Return [X, Y] of the center of cell containing provided text 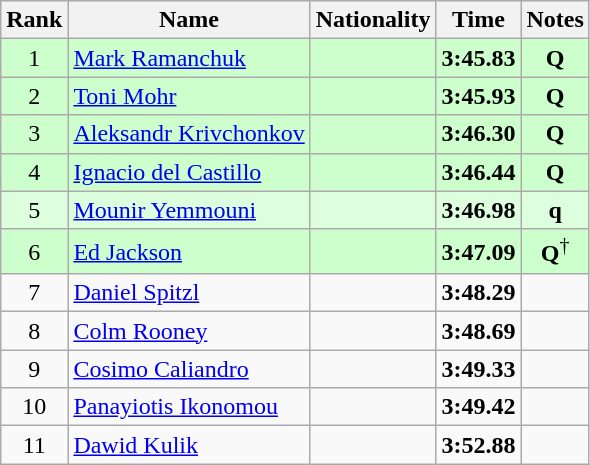
3 [34, 134]
Mounir Yemmouni [189, 210]
3:49.42 [478, 407]
Name [189, 20]
q [555, 210]
7 [34, 293]
Toni Mohr [189, 96]
Time [478, 20]
3:46.98 [478, 210]
Aleksandr Krivchonkov [189, 134]
4 [34, 172]
3:52.88 [478, 445]
11 [34, 445]
Ignacio del Castillo [189, 172]
Panayiotis Ikonomou [189, 407]
Mark Ramanchuk [189, 58]
Notes [555, 20]
1 [34, 58]
Q† [555, 252]
Nationality [373, 20]
10 [34, 407]
3:47.09 [478, 252]
5 [34, 210]
8 [34, 331]
3:46.44 [478, 172]
6 [34, 252]
3:48.29 [478, 293]
Dawid Kulik [189, 445]
3:45.83 [478, 58]
3:48.69 [478, 331]
2 [34, 96]
Rank [34, 20]
3:46.30 [478, 134]
Cosimo Caliandro [189, 369]
Daniel Spitzl [189, 293]
Colm Rooney [189, 331]
3:45.93 [478, 96]
9 [34, 369]
Ed Jackson [189, 252]
3:49.33 [478, 369]
